For the text-containing cell, return its midpoint in [x, y] coordinate format. 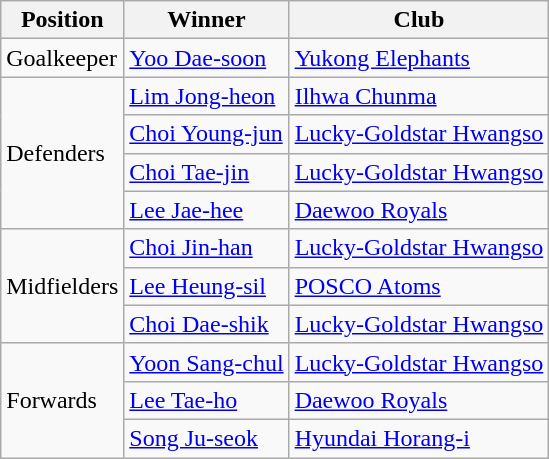
Lee Tae-ho [206, 400]
Lee Jae-hee [206, 210]
Forwards [62, 400]
Goalkeeper [62, 58]
Choi Young-jun [206, 134]
Choi Tae-jin [206, 172]
Ilhwa Chunma [419, 96]
Choi Dae-shik [206, 324]
Choi Jin-han [206, 248]
Song Ju-seok [206, 438]
Club [419, 20]
Midfielders [62, 286]
Defenders [62, 153]
Lim Jong-heon [206, 96]
Hyundai Horang-i [419, 438]
Position [62, 20]
Lee Heung-sil [206, 286]
Yoo Dae-soon [206, 58]
Yukong Elephants [419, 58]
Yoon Sang-chul [206, 362]
Winner [206, 20]
POSCO Atoms [419, 286]
